For the text-containing cell, return its midpoint in (x, y) coordinate format. 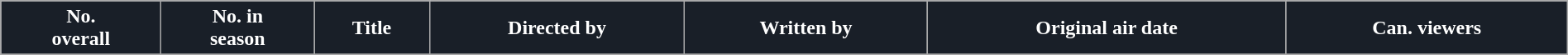
Title (372, 28)
No.overall (81, 28)
Original air date (1107, 28)
Can. viewers (1427, 28)
Written by (806, 28)
No. inseason (238, 28)
Directed by (557, 28)
